Extract the [X, Y] coordinate from the center of the cell holding the provided text.  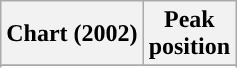
Peakposition [189, 34]
Chart (2002) [72, 34]
